Detect which cell encompasses the target text, then output its (X, Y) center coordinate. 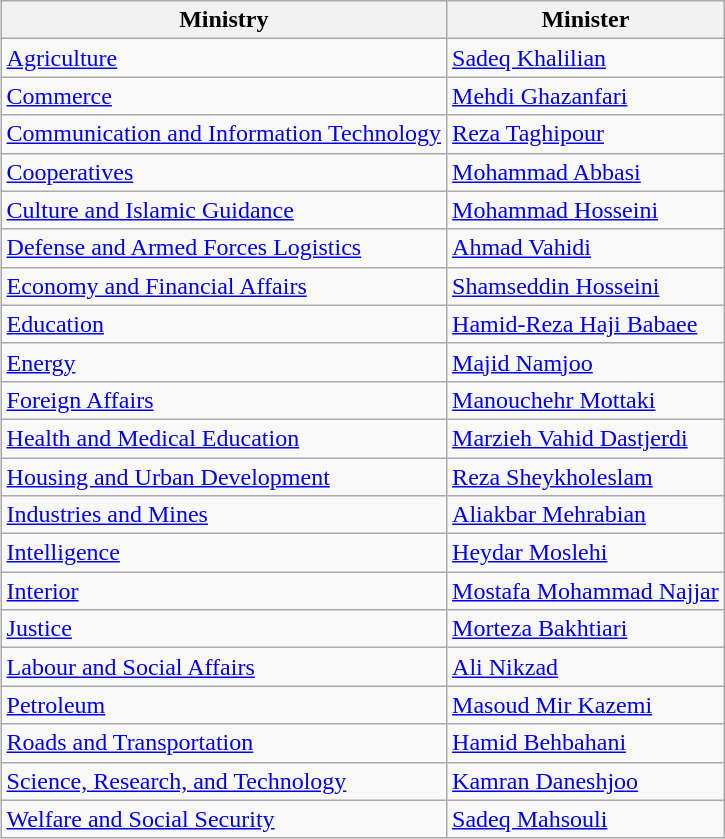
Industries and Mines (224, 515)
Defense and Armed Forces Logistics (224, 248)
Minister (586, 20)
Mohammad Hosseini (586, 210)
Aliakbar Mehrabian (586, 515)
Economy and Financial Affairs (224, 286)
Reza Taghipour (586, 134)
Science, Research, and Technology (224, 781)
Housing and Urban Development (224, 477)
Sadeq Khalilian (586, 58)
Manouchehr Mottaki (586, 400)
Majid Namjoo (586, 362)
Heydar Moslehi (586, 553)
Mohammad Abbasi (586, 172)
Petroleum (224, 705)
Communication and Information Technology (224, 134)
Masoud Mir Kazemi (586, 705)
Interior (224, 591)
Hamid-Reza Haji Babaee (586, 324)
Labour and Social Affairs (224, 667)
Energy (224, 362)
Ahmad Vahidi (586, 248)
Morteza Bakhtiari (586, 629)
Shamseddin Hosseini (586, 286)
Education (224, 324)
Marzieh Vahid Dastjerdi (586, 438)
Cooperatives (224, 172)
Mostafa Mohammad Najjar (586, 591)
Agriculture (224, 58)
Commerce (224, 96)
Hamid Behbahani (586, 743)
Foreign Affairs (224, 400)
Sadeq Mahsouli (586, 819)
Ali Nikzad (586, 667)
Justice (224, 629)
Reza Sheykholeslam (586, 477)
Roads and Transportation (224, 743)
Culture and Islamic Guidance (224, 210)
Mehdi Ghazanfari (586, 96)
Intelligence (224, 553)
Welfare and Social Security (224, 819)
Health and Medical Education (224, 438)
Ministry (224, 20)
Kamran Daneshjoo (586, 781)
